Detect which cell encompasses the target text, then output its [X, Y] center coordinate. 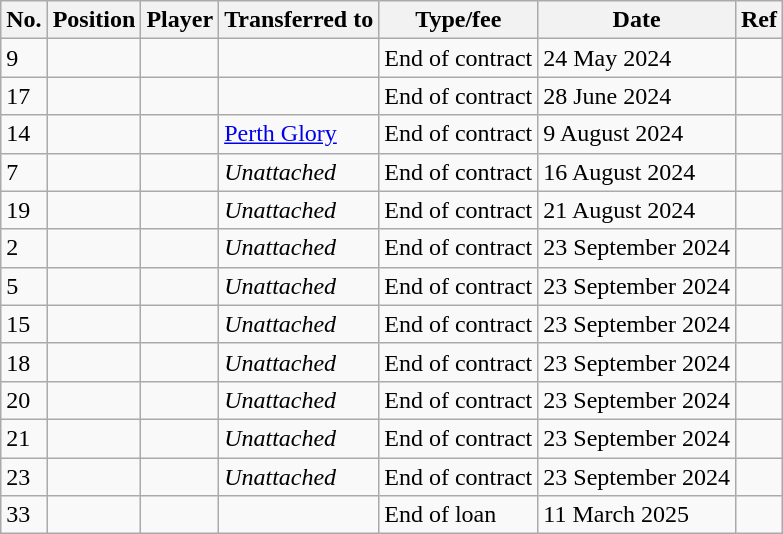
No. [24, 20]
Type/fee [458, 20]
Position [94, 20]
21 August 2024 [637, 210]
9 [24, 58]
15 [24, 324]
20 [24, 400]
18 [24, 362]
19 [24, 210]
2 [24, 248]
14 [24, 134]
Perth Glory [299, 134]
Date [637, 20]
Transferred to [299, 20]
33 [24, 515]
17 [24, 96]
11 March 2025 [637, 515]
End of loan [458, 515]
Ref [758, 20]
23 [24, 477]
28 June 2024 [637, 96]
24 May 2024 [637, 58]
7 [24, 172]
Player [180, 20]
9 August 2024 [637, 134]
16 August 2024 [637, 172]
5 [24, 286]
21 [24, 438]
